From the cell containing the given text, extract its center point as (X, Y) coordinate. 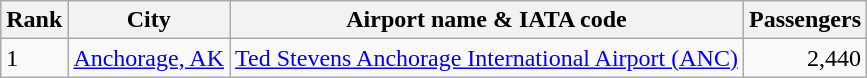
City (149, 20)
1 (34, 58)
2,440 (804, 58)
Passengers (804, 20)
Ted Stevens Anchorage International Airport (ANC) (487, 58)
Anchorage, AK (149, 58)
Airport name & IATA code (487, 20)
Rank (34, 20)
